Provide the [X, Y] coordinate of the cell's center where the given text is located.  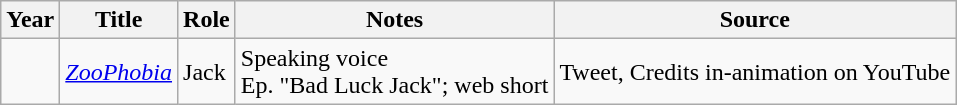
Source [755, 20]
Tweet, Credits in-animation on YouTube [755, 72]
ZooPhobia [119, 72]
Speaking voiceEp. "Bad Luck Jack"; web short [394, 72]
Notes [394, 20]
Year [30, 20]
Role [207, 20]
Title [119, 20]
Jack [207, 72]
